Find where the given text appears and provide that cell's center as [X, Y] coordinate. 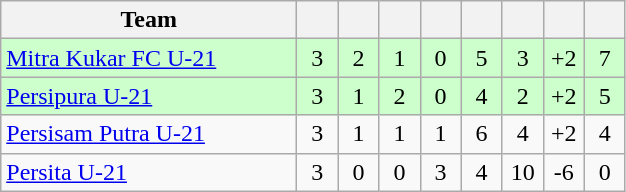
Persita U-21 [149, 172]
10 [522, 172]
Persisam Putra U-21 [149, 134]
Persipura U-21 [149, 96]
6 [482, 134]
-6 [564, 172]
7 [604, 58]
Team [149, 20]
Mitra Kukar FC U-21 [149, 58]
